Scan for the cell matching the given text and deliver its (x, y) coordinate at center. 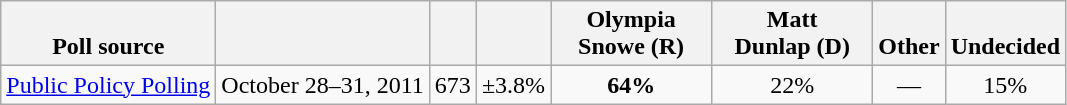
— (909, 85)
22% (792, 85)
Undecided (1005, 34)
Poll source (108, 34)
October 28–31, 2011 (322, 85)
Other (909, 34)
64% (632, 85)
673 (452, 85)
±3.8% (513, 85)
Public Policy Polling (108, 85)
15% (1005, 85)
OlympiaSnowe (R) (632, 34)
MattDunlap (D) (792, 34)
